Return (x, y) of the center of cell containing provided text 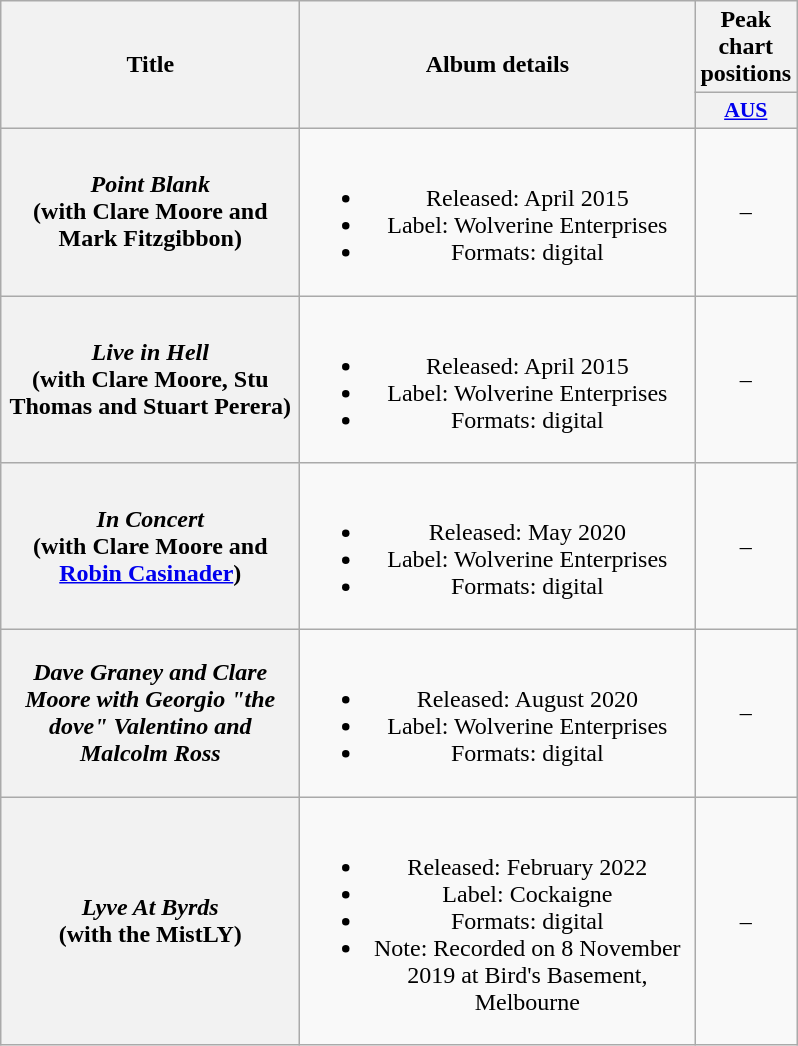
Released: May 2020Label: Wolverine EnterprisesFormats: digital (498, 546)
Peak chart positions (746, 47)
Lyve At Byrds (with the MistLY) (150, 921)
Released: February 2022Label: CockaigneFormats: digitalNote: Recorded on 8 November 2019 at Bird's Basement, Melbourne (498, 921)
Live in Hell (with Clare Moore, Stu Thomas and Stuart Perera) (150, 380)
Dave Graney and Clare Moore with Georgio "the dove" Valentino and Malcolm Ross (150, 714)
Album details (498, 65)
In Concert (with Clare Moore and Robin Casinader) (150, 546)
Title (150, 65)
AUS (746, 111)
Released: August 2020Label: Wolverine EnterprisesFormats: digital (498, 714)
Point Blank (with Clare Moore and Mark Fitzgibbon) (150, 212)
